Find where the given text appears and provide that cell's center as [X, Y] coordinate. 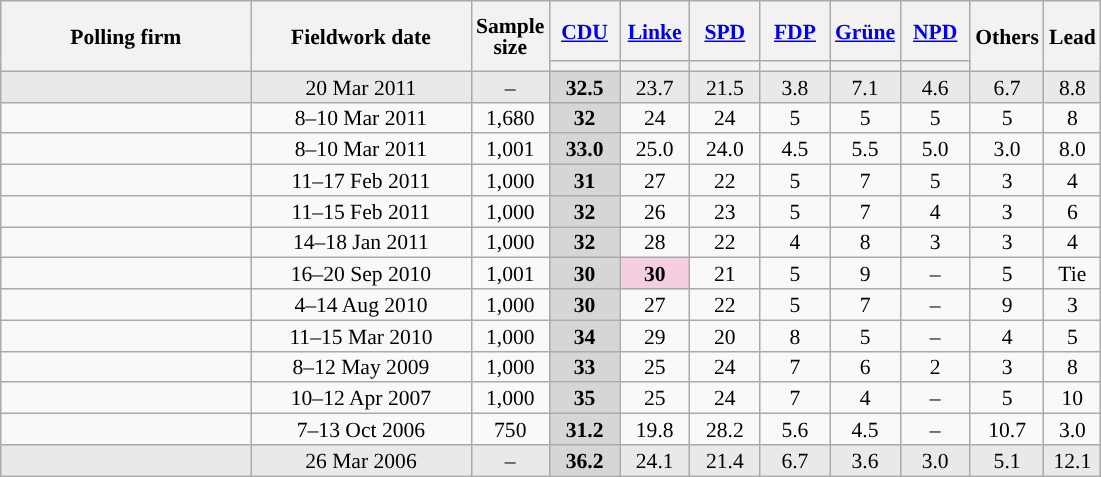
11–17 Feb 2011 [361, 180]
4–14 Aug 2010 [361, 304]
20 [725, 336]
8.0 [1072, 150]
21.4 [725, 460]
Samplesize [510, 36]
10 [1072, 398]
25.0 [655, 150]
34 [584, 336]
33.0 [584, 150]
Grüne [865, 31]
8.8 [1072, 86]
Tie [1072, 274]
Lead [1072, 36]
3.6 [865, 460]
16–20 Sep 2010 [361, 274]
31 [584, 180]
11–15 Feb 2011 [361, 212]
2 [935, 366]
Fieldwork date [361, 36]
1,680 [510, 118]
32.5 [584, 86]
CDU [584, 31]
31.2 [584, 430]
23.7 [655, 86]
33 [584, 366]
10.7 [1007, 430]
21 [725, 274]
8–12 May 2009 [361, 366]
Polling firm [126, 36]
24.1 [655, 460]
26 Mar 2006 [361, 460]
750 [510, 430]
20 Mar 2011 [361, 86]
NPD [935, 31]
7.1 [865, 86]
Others [1007, 36]
19.8 [655, 430]
35 [584, 398]
4.6 [935, 86]
26 [655, 212]
21.5 [725, 86]
23 [725, 212]
FDP [795, 31]
28 [655, 242]
14–18 Jan 2011 [361, 242]
28.2 [725, 430]
11–15 Mar 2010 [361, 336]
36.2 [584, 460]
12.1 [1072, 460]
5.6 [795, 430]
7–13 Oct 2006 [361, 430]
10–12 Apr 2007 [361, 398]
3.8 [795, 86]
Linke [655, 31]
5.1 [1007, 460]
24.0 [725, 150]
5.0 [935, 150]
29 [655, 336]
SPD [725, 31]
5.5 [865, 150]
